Scan for the cell matching the given text and deliver its [x, y] coordinate at center. 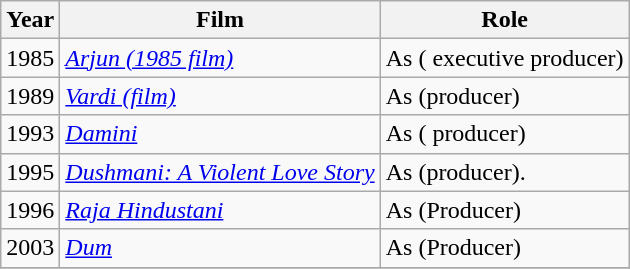
Role [504, 20]
Dum [220, 248]
As ( executive producer) [504, 58]
Raja Hindustani [220, 210]
Vardi (film) [220, 96]
As ( producer) [504, 134]
Dushmani: A Violent Love Story [220, 172]
1993 [30, 134]
As (producer) [504, 96]
2003 [30, 248]
Arjun (1985 film) [220, 58]
1995 [30, 172]
As (producer). [504, 172]
Year [30, 20]
1989 [30, 96]
Damini [220, 134]
Film [220, 20]
1996 [30, 210]
1985 [30, 58]
